Find where the given text appears and provide that cell's center as (x, y) coordinate. 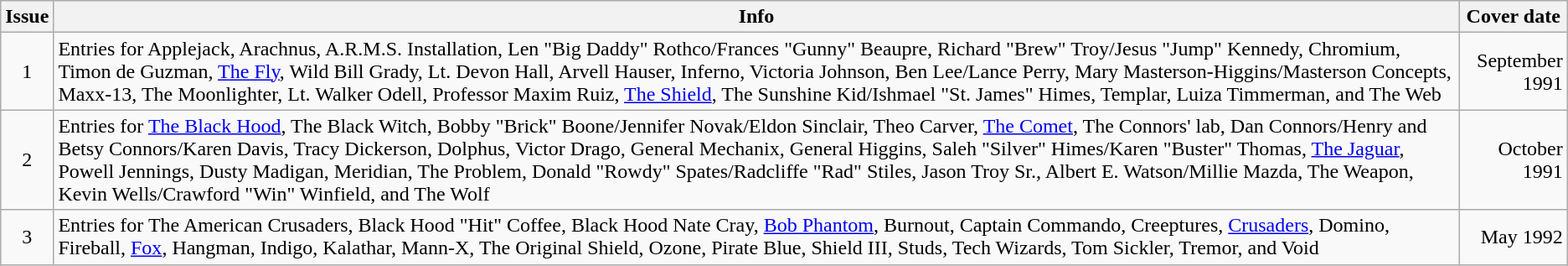
May 1992 (1513, 237)
3 (27, 237)
1 (27, 71)
Cover date (1513, 17)
Issue (27, 17)
October 1991 (1513, 159)
September 1991 (1513, 71)
Info (756, 17)
2 (27, 159)
